Capture the cell that displays the provided text and extract its [X, Y] central coordinate. 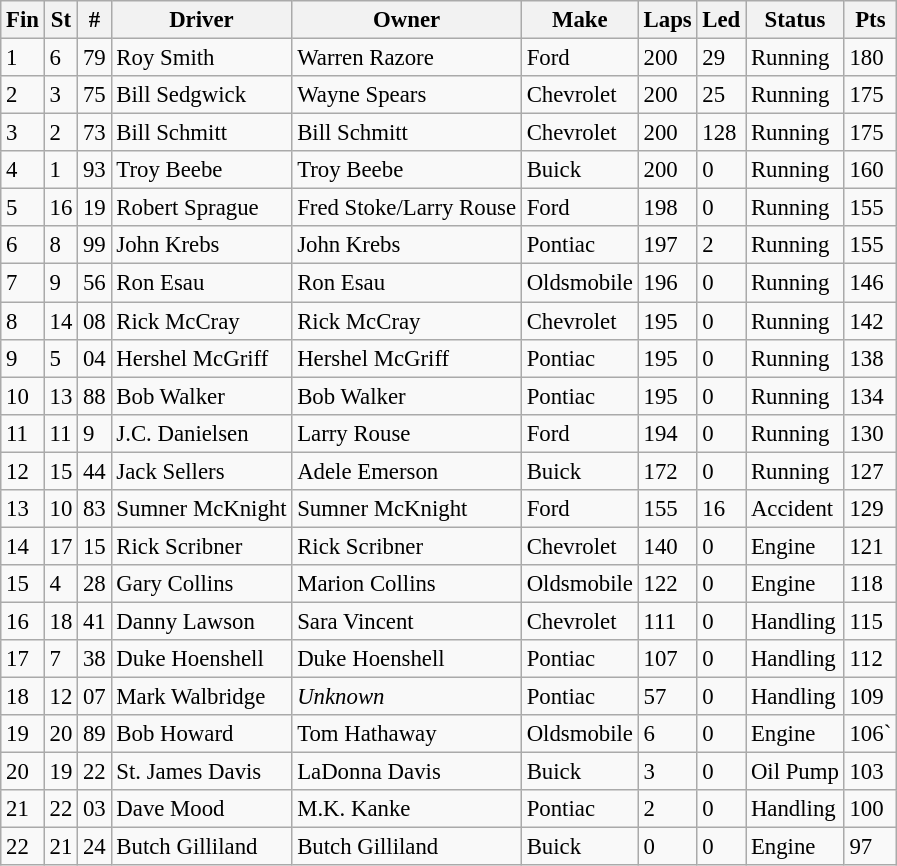
41 [94, 621]
Warren Razore [407, 58]
24 [94, 847]
Fred Stoke/Larry Rouse [407, 208]
08 [94, 321]
127 [870, 471]
172 [668, 471]
107 [668, 659]
Sara Vincent [407, 621]
Bill Sedgwick [202, 95]
Fin [23, 20]
103 [870, 772]
Bob Howard [202, 734]
112 [870, 659]
57 [668, 697]
56 [94, 283]
28 [94, 584]
M.K. Kanke [407, 809]
89 [94, 734]
111 [668, 621]
197 [668, 245]
Robert Sprague [202, 208]
04 [94, 358]
Tom Hathaway [407, 734]
146 [870, 283]
75 [94, 95]
Danny Lawson [202, 621]
99 [94, 245]
Roy Smith [202, 58]
129 [870, 509]
140 [668, 546]
115 [870, 621]
83 [94, 509]
07 [94, 697]
194 [668, 433]
Status [796, 20]
128 [722, 133]
134 [870, 396]
Marion Collins [407, 584]
88 [94, 396]
118 [870, 584]
93 [94, 170]
138 [870, 358]
03 [94, 809]
Jack Sellers [202, 471]
44 [94, 471]
180 [870, 58]
Laps [668, 20]
142 [870, 321]
Mark Walbridge [202, 697]
Owner [407, 20]
J.C. Danielsen [202, 433]
100 [870, 809]
122 [668, 584]
38 [94, 659]
Larry Rouse [407, 433]
Make [580, 20]
Led [722, 20]
198 [668, 208]
Driver [202, 20]
160 [870, 170]
25 [722, 95]
196 [668, 283]
Unknown [407, 697]
79 [94, 58]
Adele Emerson [407, 471]
Gary Collins [202, 584]
Dave Mood [202, 809]
Oil Pump [796, 772]
29 [722, 58]
St [60, 20]
Accident [796, 509]
130 [870, 433]
# [94, 20]
LaDonna Davis [407, 772]
106` [870, 734]
97 [870, 847]
St. James Davis [202, 772]
109 [870, 697]
Wayne Spears [407, 95]
121 [870, 546]
73 [94, 133]
Pts [870, 20]
